For the text-containing cell, return its midpoint in [X, Y] coordinate format. 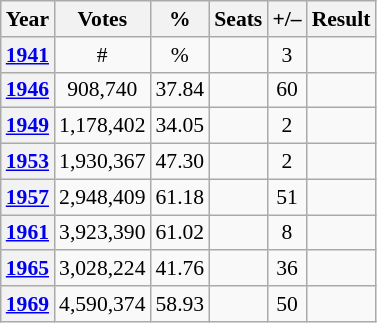
# [102, 55]
3,028,224 [102, 269]
36 [286, 269]
60 [286, 90]
41.76 [180, 269]
47.30 [180, 162]
Result [342, 19]
61.02 [180, 233]
Seats [238, 19]
51 [286, 197]
1957 [28, 197]
8 [286, 233]
1941 [28, 55]
1965 [28, 269]
37.84 [180, 90]
Year [28, 19]
3 [286, 55]
1969 [28, 304]
1,178,402 [102, 126]
1946 [28, 90]
3,923,390 [102, 233]
1,930,367 [102, 162]
34.05 [180, 126]
61.18 [180, 197]
50 [286, 304]
1953 [28, 162]
Votes [102, 19]
908,740 [102, 90]
1949 [28, 126]
4,590,374 [102, 304]
2,948,409 [102, 197]
58.93 [180, 304]
1961 [28, 233]
+/– [286, 19]
